Search for the cell housing the specified text and yield its (X, Y) center coordinate. 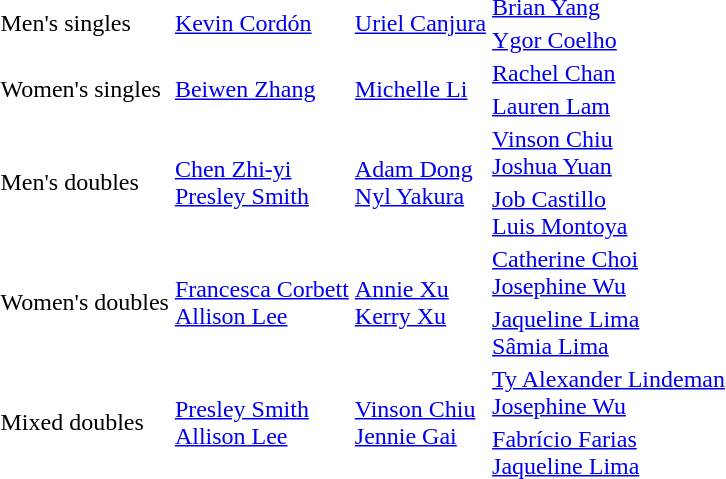
Chen Zhi-yi Presley Smith (262, 182)
Annie Xu Kerry Xu (420, 302)
Beiwen Zhang (262, 90)
Adam Dong Nyl Yakura (420, 182)
Michelle Li (420, 90)
Francesca Corbett Allison Lee (262, 302)
